Provide the [X, Y] coordinate of the cell's center where the given text is located.  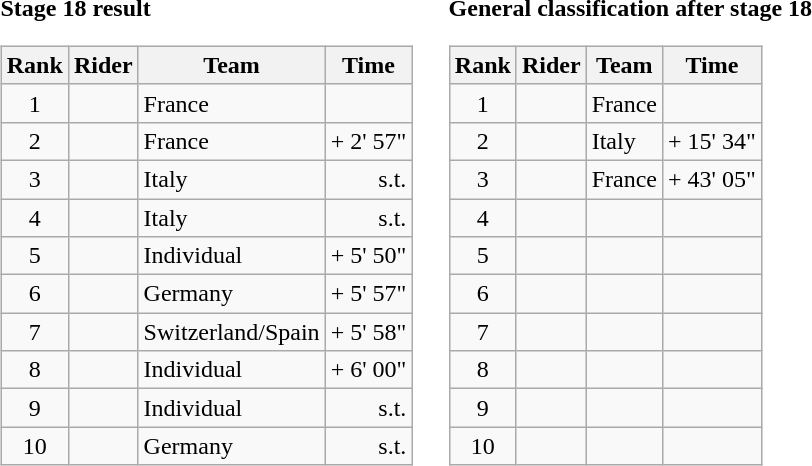
+ 2' 57" [368, 141]
+ 5' 57" [368, 294]
+ 15' 34" [712, 141]
+ 43' 05" [712, 179]
+ 6' 00" [368, 370]
Switzerland/Spain [232, 332]
+ 5' 50" [368, 256]
+ 5' 58" [368, 332]
